From the cell containing the given text, extract its center point as (x, y) coordinate. 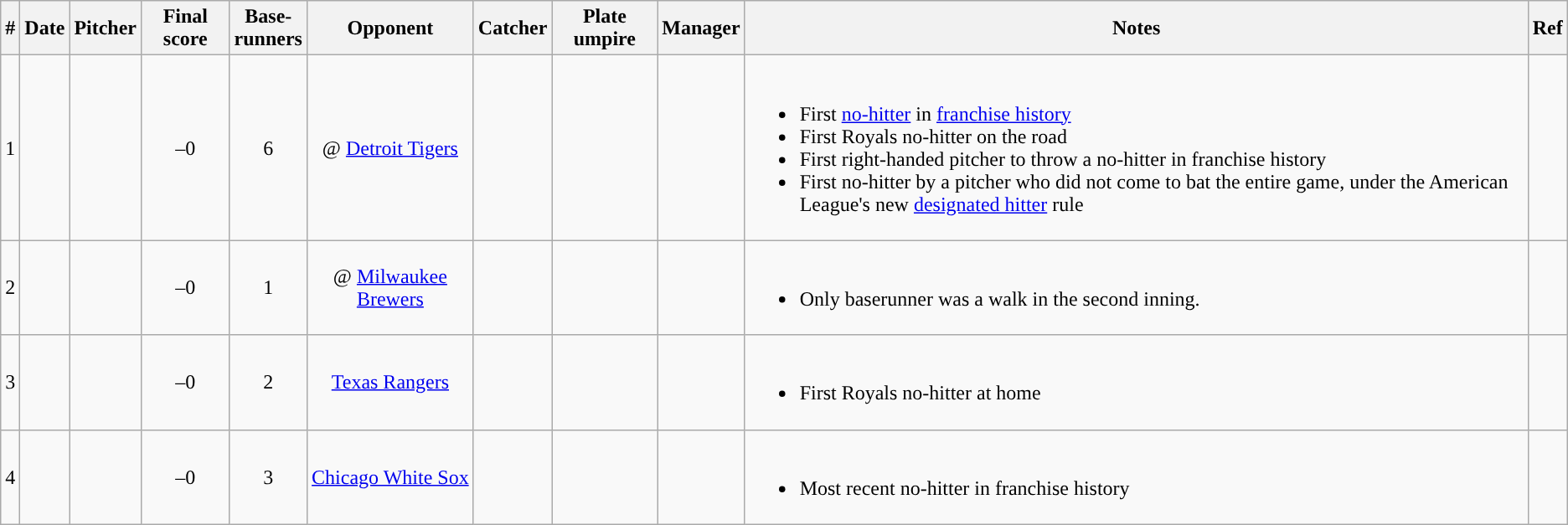
Pitcher (106, 28)
Ref (1548, 28)
Base-runners (268, 28)
Most recent no-hitter in franchise history (1136, 477)
Notes (1136, 28)
4 (10, 477)
Date (45, 28)
# (10, 28)
6 (268, 147)
Plate umpire (605, 28)
Texas Rangers (390, 382)
First Royals no-hitter at home (1136, 382)
Only baserunner was a walk in the second inning. (1136, 288)
Catcher (513, 28)
Final score (186, 28)
@ Milwaukee Brewers (390, 288)
Opponent (390, 28)
@ Detroit Tigers (390, 147)
Chicago White Sox (390, 477)
Manager (701, 28)
